Locate the cell with the specified text and output its [X, Y] center coordinate. 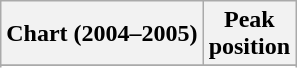
Chart (2004–2005) [102, 34]
Peakposition [249, 34]
